Return the [X, Y] coordinate for the center point of the cell that contains the specified text.  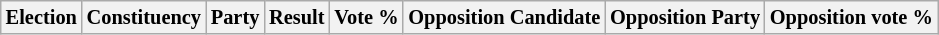
Result [296, 17]
Opposition Candidate [504, 17]
Election [42, 17]
Constituency [144, 17]
Party [235, 17]
Opposition vote % [852, 17]
Opposition Party [685, 17]
Vote % [366, 17]
